Locate the cell with the specified text and output its [X, Y] center coordinate. 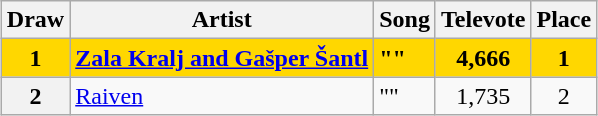
Draw [35, 20]
Place [564, 20]
Televote [482, 20]
4,666 [482, 58]
Zala Kralj and Gašper Šantl [222, 58]
1,735 [482, 96]
Raiven [222, 96]
Song [405, 20]
Artist [222, 20]
